Capture the cell that displays the provided text and extract its [x, y] central coordinate. 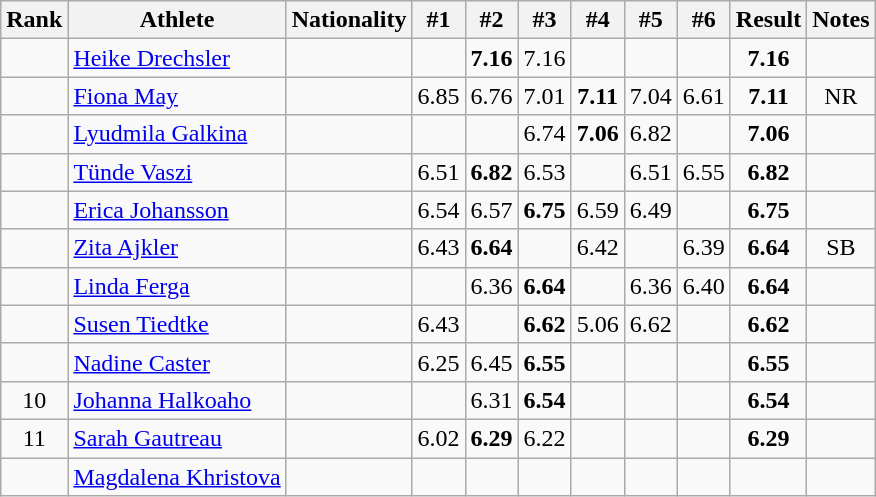
6.42 [598, 248]
Notes [841, 20]
6.53 [544, 172]
6.45 [492, 362]
7.01 [544, 96]
Rank [34, 20]
6.85 [438, 96]
10 [34, 400]
Nationality [349, 20]
11 [34, 438]
6.40 [704, 286]
6.59 [598, 210]
Linda Ferga [177, 286]
#4 [598, 20]
#6 [704, 20]
6.57 [492, 210]
Nadine Caster [177, 362]
6.49 [650, 210]
Susen Tiedtke [177, 324]
#3 [544, 20]
SB [841, 248]
6.61 [704, 96]
6.74 [544, 134]
Johanna Halkoaho [177, 400]
#1 [438, 20]
#2 [492, 20]
Magdalena Khristova [177, 477]
6.76 [492, 96]
5.06 [598, 324]
Tünde Vaszi [177, 172]
6.31 [492, 400]
6.39 [704, 248]
Sarah Gautreau [177, 438]
Athlete [177, 20]
7.04 [650, 96]
Fiona May [177, 96]
#5 [650, 20]
Erica Johansson [177, 210]
Heike Drechsler [177, 58]
NR [841, 96]
6.25 [438, 362]
Result [768, 20]
6.22 [544, 438]
Zita Ajkler [177, 248]
6.02 [438, 438]
Lyudmila Galkina [177, 134]
